Find where the given text appears and provide that cell's center as [X, Y] coordinate. 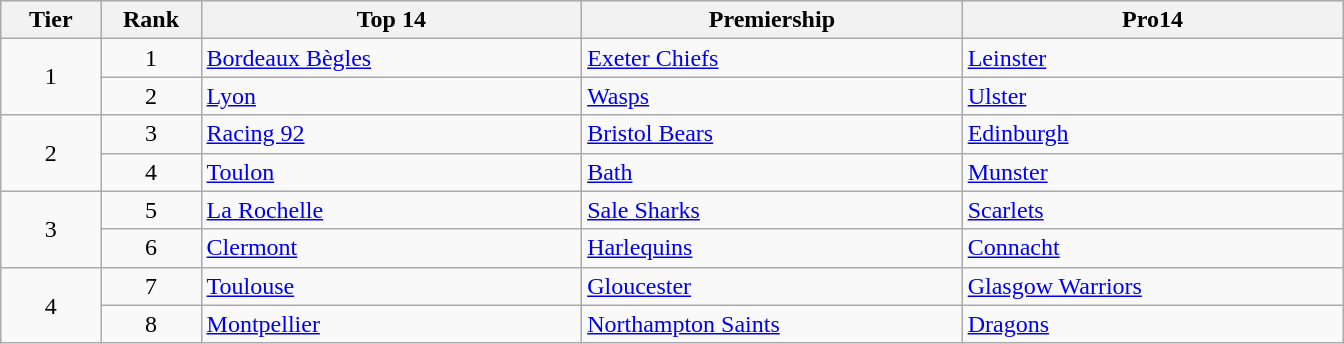
Pro14 [1152, 20]
6 [151, 248]
Racing 92 [392, 134]
Sale Sharks [772, 210]
Wasps [772, 96]
Scarlets [1152, 210]
Tier [51, 20]
Glasgow Warriors [1152, 286]
Ulster [1152, 96]
Northampton Saints [772, 324]
Bordeaux Bègles [392, 58]
Top 14 [392, 20]
Rank [151, 20]
Bristol Bears [772, 134]
8 [151, 324]
Lyon [392, 96]
Harlequins [772, 248]
Exeter Chiefs [772, 58]
Toulouse [392, 286]
Leinster [1152, 58]
Munster [1152, 172]
Bath [772, 172]
Dragons [1152, 324]
Premiership [772, 20]
7 [151, 286]
Edinburgh [1152, 134]
La Rochelle [392, 210]
5 [151, 210]
Toulon [392, 172]
Montpellier [392, 324]
Clermont [392, 248]
Connacht [1152, 248]
Gloucester [772, 286]
